Pinpoint the cell where the given text exists, returning its (X, Y) midpoint coordinate. 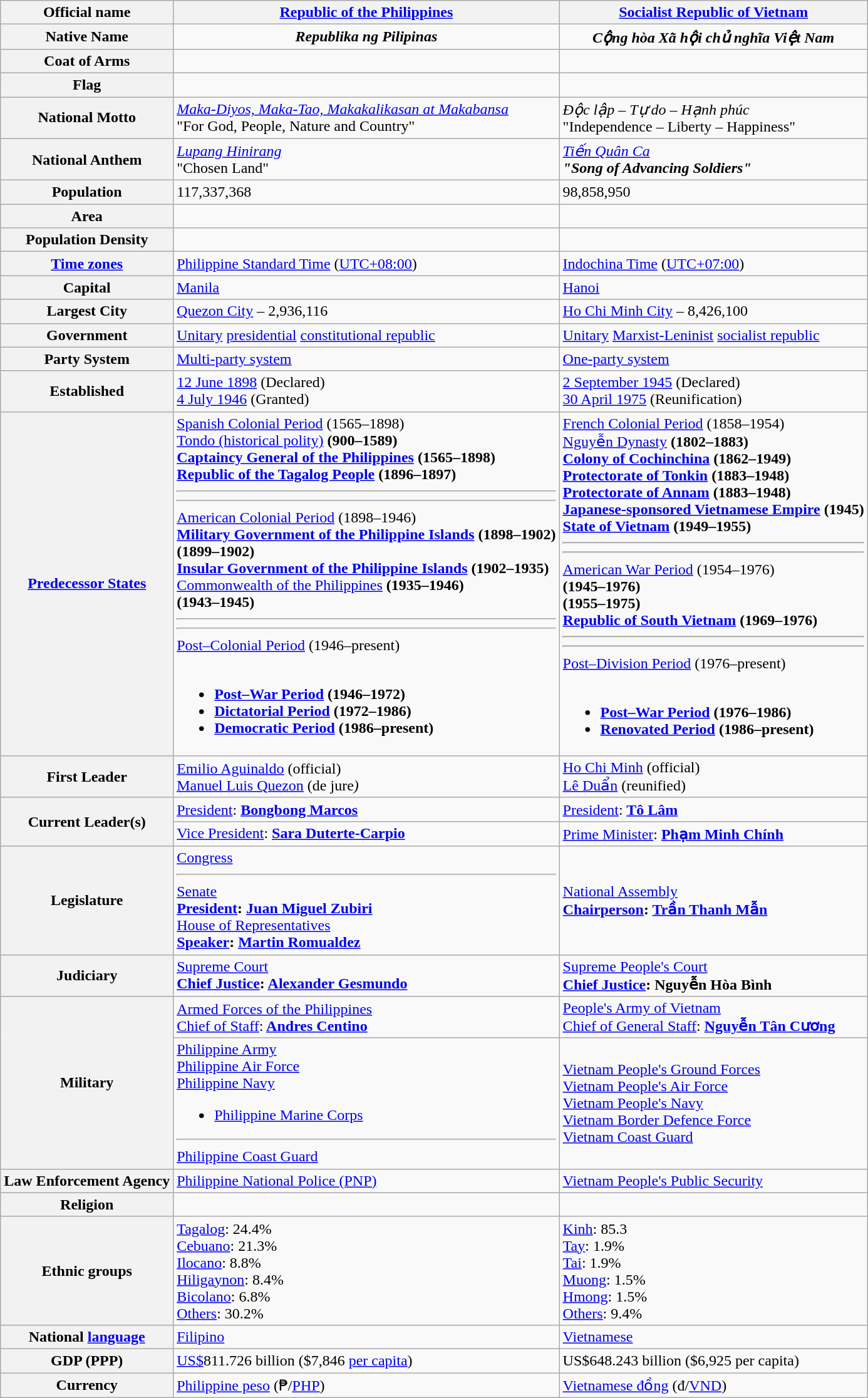
Prime Minister: Phạm Minh Chính (713, 834)
Flag (87, 85)
Ho Chi Minh City – 8,426,100 (713, 311)
Socialist Republic of Vietnam (713, 13)
Congress SenatePresident: Juan Miguel Zubiri House of RepresentativesSpeaker: Martin Romualdez (366, 901)
Largest City (87, 311)
Tiến Quân Ca"Song of Advancing Soldiers" (713, 159)
Population (87, 192)
Judiciary (87, 976)
Legislature (87, 901)
12 June 1898 (Declared) 4 July 1946 (Granted) (366, 391)
Religion (87, 1204)
Độc lập – Tự do – Hạnh phúc"Independence – Liberty – Happiness" (713, 118)
Cộng hòa Xã hội chủ nghĩa Việt Nam (713, 37)
Vietnam People's Public Security (713, 1181)
Hanoi (713, 287)
Area (87, 216)
Emilio Aguinaldo (official) Manuel Luis Quezon (de jure) (366, 777)
98,858,950 (713, 192)
President: Bongbong Marcos (366, 809)
Time zones (87, 264)
Current Leader(s) (87, 822)
Predecessor States (87, 584)
Kinh: 85.3Tay: 1.9%Tai: 1.9%Muong: 1.5%Hmong: 1.5%Others: 9.4% (713, 1270)
Manila (366, 287)
Vietnamese đồng (đ/VND) (713, 1385)
Lupang Hinirang"Chosen Land" (366, 159)
US$648.243 billion ($6,925 per capita) (713, 1360)
National Assembly Chairperson: Trần Thanh Mẫn (713, 901)
Population Density (87, 240)
Currency (87, 1385)
Republic of the Philippines (366, 13)
First Leader (87, 777)
Filipino (366, 1337)
Multi-party system (366, 359)
President: Tô Lâm (713, 809)
Ethnic groups (87, 1270)
National language (87, 1337)
National Motto (87, 118)
Philippine National Police (PNP) (366, 1181)
Coat of Arms (87, 61)
Supreme CourtChief Justice: Alexander Gesmundo (366, 976)
Indochina Time (UTC+07:00) (713, 264)
Philippine Standard Time (UTC+08:00) (366, 264)
Established (87, 391)
Government (87, 335)
Vietnamese (713, 1337)
Maka-Diyos, Maka-Tao, Makakalikasan at Makabansa"For God, People, Nature and Country" (366, 118)
Vice President: Sara Duterte-Carpio (366, 834)
One-party system (713, 359)
2 September 1945 (Declared) 30 April 1975 (Reunification) (713, 391)
117,337,368 (366, 192)
Philippine Army Philippine Air Force Philippine Navy Philippine Marine Corps Philippine Coast Guard (366, 1104)
Ho Chi Minh (official) Lê Duẩn (reunified) (713, 777)
National Anthem (87, 159)
Official name (87, 13)
Republika ng Pilipinas (366, 37)
GDP (PPP) (87, 1360)
Quezon City – 2,936,116 (366, 311)
Tagalog: 24.4%Cebuano: 21.3%Ilocano: 8.8%Hiligaynon: 8.4%Bicolano: 6.8%Others: 30.2% (366, 1270)
Unitary Marxist-Leninist socialist republic (713, 335)
People's Army of VietnamChief of General Staff: Nguyễn Tân Cương (713, 1017)
US$811.726 billion ($7,846 per capita) (366, 1360)
Vietnam People's Ground Forces Vietnam People's Air Force Vietnam People's Navy Vietnam Border Defence Force Vietnam Coast Guard (713, 1104)
Capital (87, 287)
Native Name (87, 37)
Philippine peso (₱/PHP) (366, 1385)
Armed Forces of the PhilippinesChief of Staff: Andres Centino (366, 1017)
Military (87, 1083)
Party System (87, 359)
Law Enforcement Agency (87, 1181)
Supreme People's CourtChief Justice: Nguyễn Hòa Bình (713, 976)
Unitary presidential constitutional republic (366, 335)
